Provide the [x, y] coordinate of the cell's center where the given text is located.  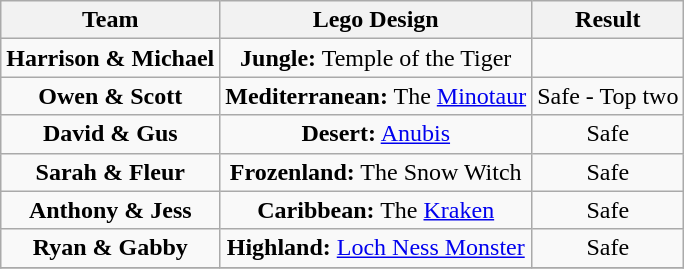
Sarah & Fleur [110, 172]
Anthony & Jess [110, 210]
Safe - Top two [608, 96]
Harrison & Michael [110, 58]
David & Gus [110, 134]
Result [608, 20]
Owen & Scott [110, 96]
Highland: Loch Ness Monster [376, 248]
Caribbean: The Kraken [376, 210]
Mediterranean: The Minotaur [376, 96]
Jungle: Temple of the Tiger [376, 58]
Desert: Anubis [376, 134]
Team [110, 20]
Lego Design [376, 20]
Frozenland: The Snow Witch [376, 172]
Ryan & Gabby [110, 248]
